Capture the cell that displays the provided text and extract its [X, Y] central coordinate. 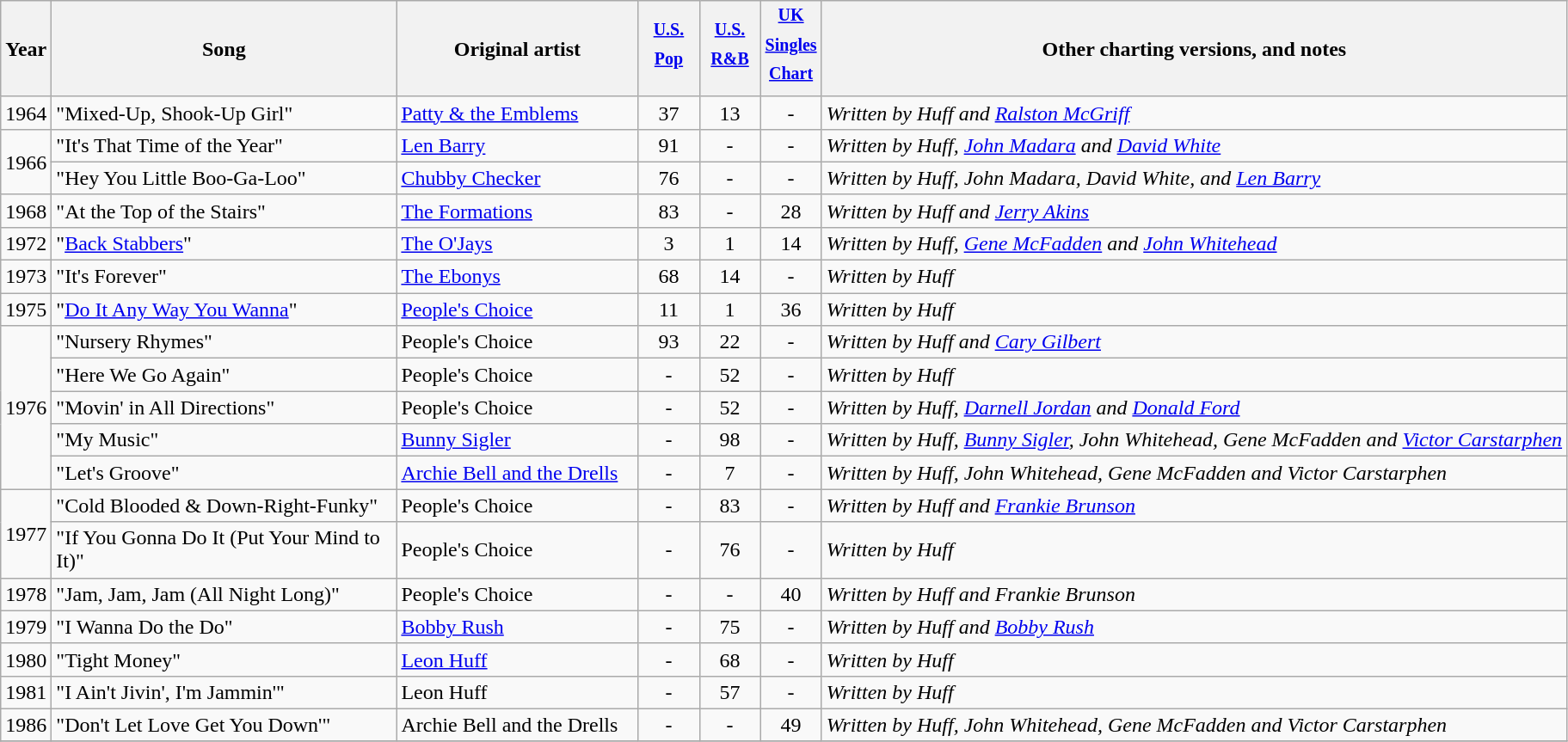
Written by Huff and Cary Gilbert [1194, 342]
"Mixed-Up, Shook-Up Girl" [224, 113]
Year [26, 49]
1964 [26, 113]
49 [791, 725]
"Do It Any Way You Wanna" [224, 310]
"Back Stabbers" [224, 244]
Bunny Sigler [518, 440]
Written by Huff, Gene McFadden and John Whitehead [1194, 244]
93 [669, 342]
75 [729, 627]
"At the Top of the Stairs" [224, 211]
Written by Huff and Jerry Akins [1194, 211]
"Don't Let Love Get You Down'" [224, 725]
U.S. Pop [669, 49]
UK Singles Chart [791, 49]
1968 [26, 211]
1981 [26, 692]
"I Wanna Do the Do" [224, 627]
37 [669, 113]
The Formations [518, 211]
"Nursery Rhymes" [224, 342]
Bobby Rush [518, 627]
36 [791, 310]
1973 [26, 277]
Song [224, 49]
"It's Forever" [224, 277]
The O'Jays [518, 244]
"My Music" [224, 440]
U.S. R&B [729, 49]
"Hey You Little Boo-Ga-Loo" [224, 178]
Len Barry [518, 145]
"I Ain't Jivin', I'm Jammin'" [224, 692]
Written by Huff and Bobby Rush [1194, 627]
"Tight Money" [224, 659]
7 [729, 473]
1986 [26, 725]
Written by Huff, John Madara and David White [1194, 145]
Other charting versions, and notes [1194, 49]
Written by Huff, John Madara, David White, and Len Barry [1194, 178]
13 [729, 113]
Written by Huff and Ralston McGriff [1194, 113]
1978 [26, 594]
22 [729, 342]
1972 [26, 244]
Original artist [518, 49]
Written by Huff, Darnell Jordan and Donald Ford [1194, 408]
"Jam, Jam, Jam (All Night Long)" [224, 594]
1975 [26, 310]
Patty & the Emblems [518, 113]
28 [791, 211]
"Here We Go Again" [224, 375]
The Ebonys [518, 277]
40 [791, 594]
98 [729, 440]
Written by Huff, Bunny Sigler, John Whitehead, Gene McFadden and Victor Carstarphen [1194, 440]
1980 [26, 659]
1976 [26, 408]
Chubby Checker [518, 178]
3 [669, 244]
11 [669, 310]
1966 [26, 162]
"Cold Blooded & Down-Right-Funky" [224, 506]
1977 [26, 533]
"Let's Groove" [224, 473]
"Movin' in All Directions" [224, 408]
1979 [26, 627]
"If You Gonna Do It (Put Your Mind to It)" [224, 550]
91 [669, 145]
57 [729, 692]
"It's That Time of the Year" [224, 145]
